Provide the [x, y] coordinate of the cell's center where the given text is located.  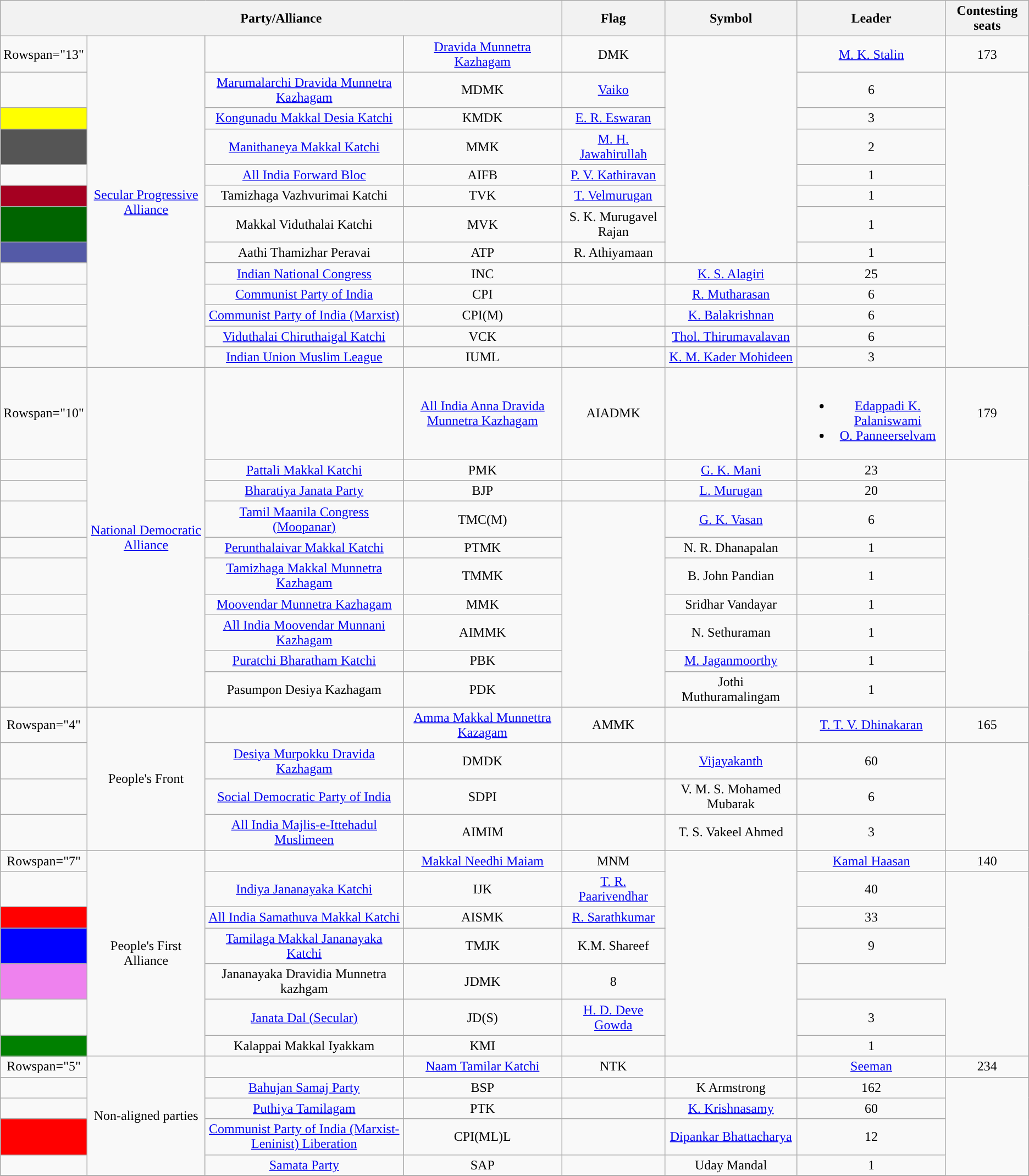
People's Front [146, 779]
Jananayaka Dravidia Munnetra kazhgam [305, 982]
KMI [483, 1046]
Jothi Muthuramalingam [731, 689]
JD(S) [483, 1017]
IUML [483, 357]
Janata Dal (Secular) [305, 1017]
V. M. S. Mohamed Mubarak [731, 796]
G. K. Vasan [731, 519]
Puthiya Tamilagam [305, 1108]
Rowspan="7" [44, 860]
Puratchi Bharatham Katchi [305, 661]
Communist Party of India [305, 294]
Marumalarchi Dravida Munnetra Kazhagam [305, 90]
Symbol [731, 19]
9 [872, 946]
MVK [483, 224]
B. John Pandian [731, 576]
Makkal Viduthalai Katchi [305, 224]
K. Balakrishnan [731, 315]
T. Velmurugan [613, 196]
Pattali Makkal Katchi [305, 470]
ATP [483, 252]
Manithaneya Makkal Katchi [305, 146]
K Armstrong [731, 1087]
BJP [483, 491]
2 [872, 146]
PTMK [483, 548]
K. M. Kader Mohideen [731, 357]
S. K. Murugavel Rajan [613, 224]
Naam Tamilar Katchi [483, 1067]
Dipankar Bhattacharya [731, 1137]
Social Democratic Party of India [305, 796]
Rowspan="10" [44, 413]
Kamal Haasan [872, 860]
KMDK [483, 118]
Dravida Munnetra Kazhagam [483, 54]
Tamilaga Makkal Jananayaka Katchi [305, 946]
G. K. Mani [731, 470]
R. Athiyamaan [613, 252]
Communist Party of India (Marxist) [305, 315]
M. Jaganmoorthy [731, 661]
SAP [483, 1165]
All India Moovendar Munnani Kazhagam [305, 632]
P. V. Kathiravan [613, 175]
140 [987, 860]
MNM [613, 860]
Party/Alliance [281, 19]
R. Sarathkumar [613, 918]
Bharatiya Janata Party [305, 491]
Non-aligned parties [146, 1116]
Kalappai Makkal Iyakkam [305, 1046]
AIMMK [483, 632]
Contesting seats [987, 19]
MDMK [483, 90]
173 [987, 54]
National Democratic Alliance [146, 538]
IJK [483, 890]
12 [872, 1137]
Tamizhaga Makkal Munnetra Kazhagam [305, 576]
25 [872, 273]
PMK [483, 470]
8 [613, 982]
CPI(ML)L [483, 1137]
Bahujan Samaj Party [305, 1087]
T. T. V. Dhinakaran [872, 725]
AIMIM [483, 832]
Makkal Needhi Maiam [483, 860]
DMK [613, 54]
M. H. Jawahirullah [613, 146]
PDK [483, 689]
H. D. Deve Gowda [613, 1017]
234 [987, 1067]
Desiya Murpokku Dravida Kazhagam [305, 761]
Flag [613, 19]
Indiya Jananayaka Katchi [305, 890]
All India Majlis-e-Ittehadul Muslimeen [305, 832]
AMMK [613, 725]
Secular Progressive Alliance [146, 202]
E. R. Eswaran [613, 118]
K.M. Shareef [613, 946]
AIADMK [613, 413]
Moovendar Munnetra Kazhagam [305, 604]
L. Murugan [731, 491]
Thol. Thirumavalavan [731, 336]
R. Mutharasan [731, 294]
All India Anna Dravida Munnetra Kazhagam [483, 413]
Tamizhaga Vazhvurimai Katchi [305, 196]
Tamil Maanila Congress (Moopanar) [305, 519]
SDPI [483, 796]
BSP [483, 1087]
INC [483, 273]
Viduthalai Chiruthaigal Katchi [305, 336]
Amma Makkal Munnettra Kazagam [483, 725]
TMMK [483, 576]
23 [872, 470]
33 [872, 918]
TMC(M) [483, 519]
PTK [483, 1108]
AISMK [483, 918]
M. K. Stalin [872, 54]
DMDK [483, 761]
20 [872, 491]
People's First Alliance [146, 953]
CPI [483, 294]
Aathi Thamizhar Peravai [305, 252]
PBK [483, 661]
Communist Party of India (Marxist-Leninist) Liberation [305, 1137]
Vaiko [613, 90]
K. Krishnasamy [731, 1108]
T. R. Paarivendhar [613, 890]
Uday Mandal [731, 1165]
Samata Party [305, 1165]
Rowspan="13" [44, 54]
Indian Union Muslim League [305, 357]
JDMK [483, 982]
K. S. Alagiri [731, 273]
NTK [613, 1067]
Leader [872, 19]
Kongunadu Makkal Desia Katchi [305, 118]
179 [987, 413]
Vijayakanth [731, 761]
VCK [483, 336]
Rowspan="4" [44, 725]
Seeman [872, 1067]
N. R. Dhanapalan [731, 548]
T. S. Vakeel Ahmed [731, 832]
Pasumpon Desiya Kazhagam [305, 689]
40 [872, 890]
TMJK [483, 946]
162 [872, 1087]
Edappadi K. PalaniswamiO. Panneerselvam [872, 413]
Perunthalaivar Makkal Katchi [305, 548]
165 [987, 725]
Indian National Congress [305, 273]
All India Forward Bloc [305, 175]
N. Sethuraman [731, 632]
Rowspan="5" [44, 1067]
All India Samathuva Makkal Katchi [305, 918]
AIFB [483, 175]
Sridhar Vandayar [731, 604]
CPI(M) [483, 315]
TVK [483, 196]
